Provide the [x, y] coordinate of the cell's center where the given text is located.  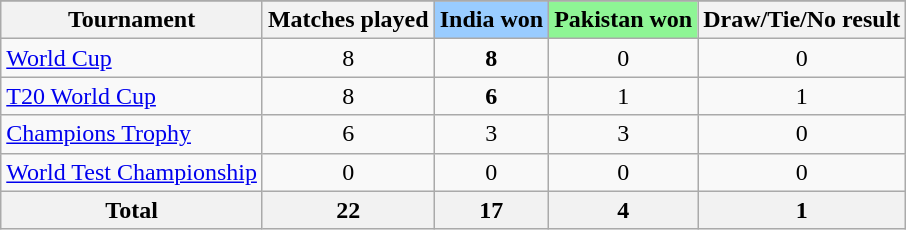
Tournament [132, 20]
T20 World Cup [132, 96]
Total [132, 210]
Matches played [348, 20]
World Test Championship [132, 172]
Draw/Tie/No result [802, 20]
Pakistan won [624, 20]
17 [491, 210]
Champions Trophy [132, 134]
World Cup [132, 58]
India won [491, 20]
4 [624, 210]
22 [348, 210]
